For the text-containing cell, return its midpoint in (X, Y) coordinate format. 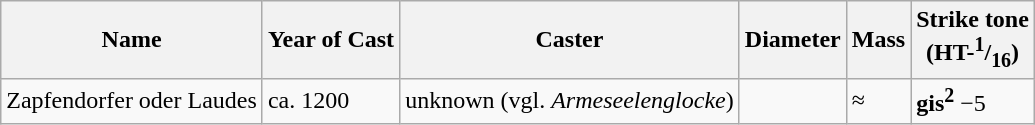
gis2 −5 (973, 102)
Mass (878, 40)
Caster (570, 40)
ca. 1200 (330, 102)
Strike tone(HT-1/16) (973, 40)
≈ (878, 102)
Year of Cast (330, 40)
Zapfendorfer oder Laudes (132, 102)
Name (132, 40)
Diameter (792, 40)
unknown (vgl. Armeseelenglocke) (570, 102)
